Scan for the cell matching the given text and deliver its [x, y] coordinate at center. 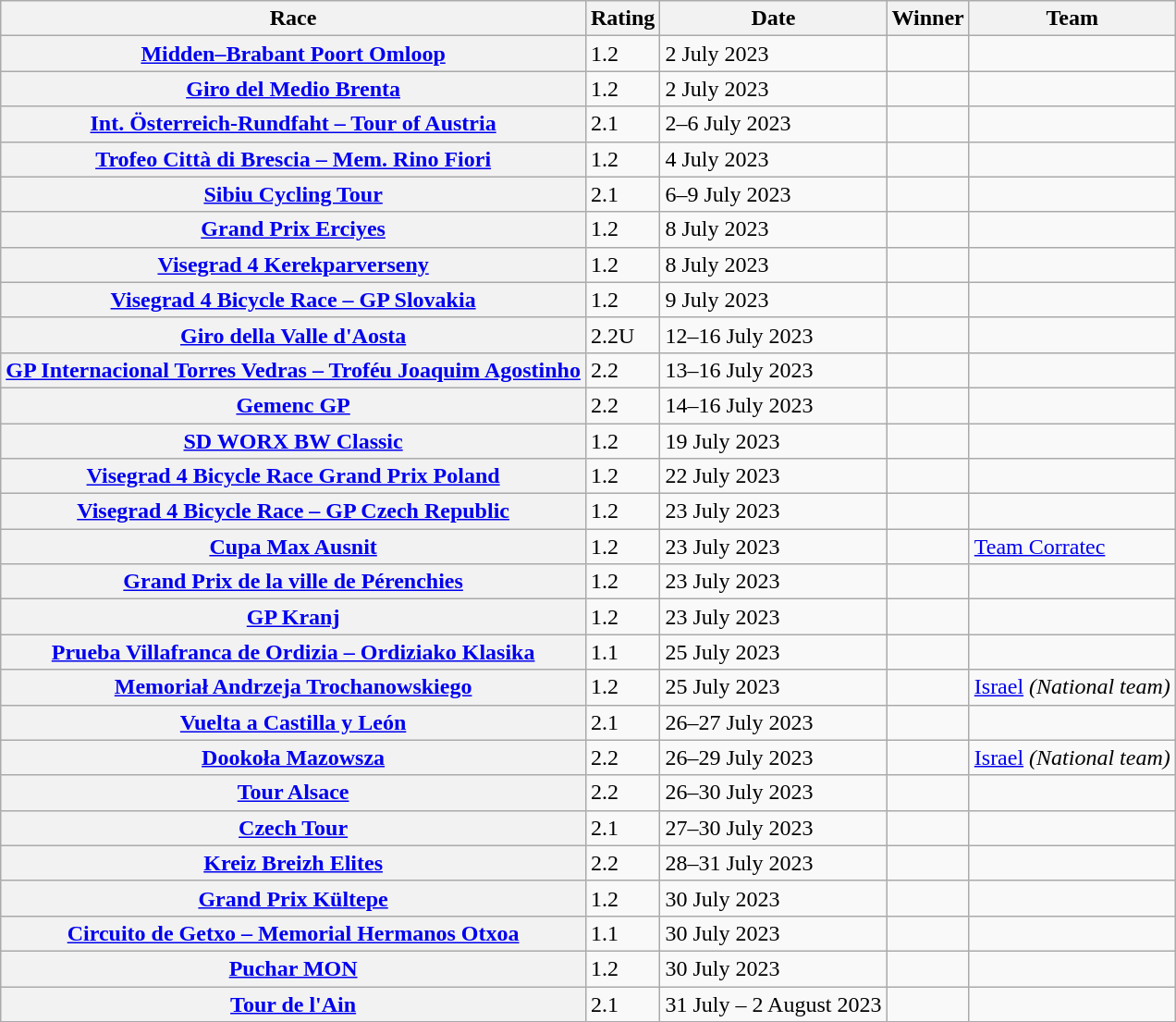
Kreiz Breizh Elites [294, 863]
Prueba Villafranca de Ordizia – Ordiziako Klasika [294, 652]
Int. Österreich-Rundfaht – Tour of Austria [294, 124]
Tour Alsace [294, 793]
Memoriał Andrzeja Trochanowskiego [294, 687]
Visegrad 4 Bicycle Race – GP Slovakia [294, 300]
Grand Prix Kültepe [294, 898]
26–29 July 2023 [773, 757]
2.2U [622, 335]
GP Kranj [294, 617]
Race [294, 18]
Dookoła Mazowsza [294, 757]
Giro del Medio Brenta [294, 89]
28–31 July 2023 [773, 863]
Vuelta a Castilla y León [294, 722]
31 July – 2 August 2023 [773, 1004]
Team Corratec [1072, 547]
22 July 2023 [773, 476]
19 July 2023 [773, 441]
Gemenc GP [294, 405]
9 July 2023 [773, 300]
Rating [622, 18]
Winner [928, 18]
Visegrad 4 Bicycle Race – GP Czech Republic [294, 511]
Puchar MON [294, 968]
GP Internacional Torres Vedras – Troféu Joaquim Agostinho [294, 370]
2–6 July 2023 [773, 124]
Tour de l'Ain [294, 1004]
Cupa Max Ausnit [294, 547]
Sibiu Cycling Tour [294, 194]
Date [773, 18]
Giro della Valle d'Aosta [294, 335]
Trofeo Città di Brescia – Mem. Rino Fiori [294, 159]
SD WORX BW Classic [294, 441]
Czech Tour [294, 828]
Team [1072, 18]
26–27 July 2023 [773, 722]
6–9 July 2023 [773, 194]
12–16 July 2023 [773, 335]
Midden–Brabant Poort Omloop [294, 54]
4 July 2023 [773, 159]
13–16 July 2023 [773, 370]
14–16 July 2023 [773, 405]
27–30 July 2023 [773, 828]
Grand Prix de la ville de Pérenchies [294, 582]
26–30 July 2023 [773, 793]
Circuito de Getxo – Memorial Hermanos Otxoa [294, 933]
Visegrad 4 Kerekparverseny [294, 265]
Grand Prix Erciyes [294, 229]
Visegrad 4 Bicycle Race Grand Prix Poland [294, 476]
